Output the (X, Y) coordinate of the center of the cell containing the given text.  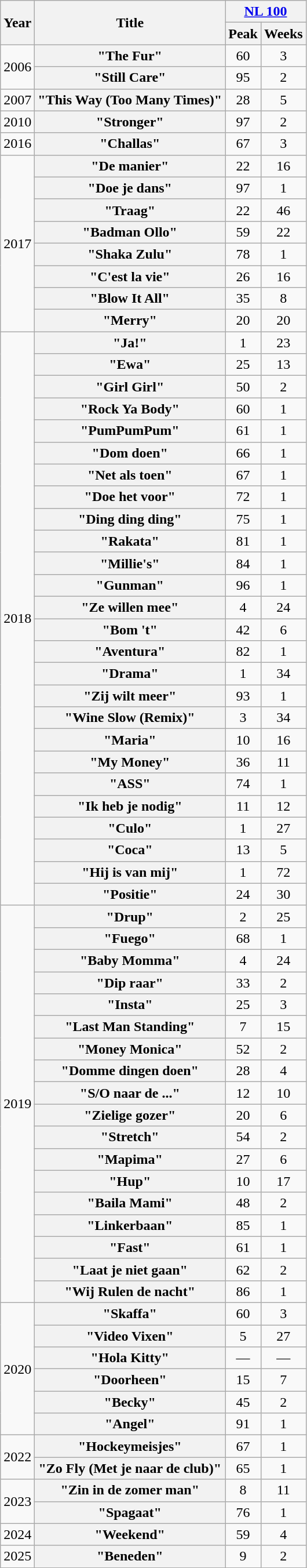
68 (243, 938)
45 (243, 1402)
"Maria" (130, 740)
2017 (17, 243)
"Baila Mami" (130, 1203)
Year (17, 23)
"Hij is van mij" (130, 872)
2007 (17, 100)
33 (243, 983)
84 (243, 563)
"Rakata" (130, 541)
"Badman Ollo" (130, 232)
"PumPumPum" (130, 431)
"Millie's" (130, 563)
"Drup" (130, 916)
"Doe je dans" (130, 188)
"C'est la vie" (130, 277)
"Girl Girl" (130, 387)
"Net als toen" (130, 475)
"Baby Momma" (130, 960)
"Linkerbaan" (130, 1225)
"Ding ding ding" (130, 519)
"Dom doen" (130, 453)
50 (243, 387)
78 (243, 254)
82 (243, 652)
"Gunman" (130, 585)
"ASS" (130, 784)
"Weekend" (130, 1534)
"Hockeymeisjes" (130, 1446)
"Video Vixen" (130, 1335)
"Stronger" (130, 122)
"Aventura" (130, 652)
"Laat je niet gaan" (130, 1269)
26 (243, 277)
"Wine Slow (Remix)" (130, 718)
"Challas" (130, 144)
Title (130, 23)
62 (243, 1269)
"S/O naar de ..." (130, 1093)
93 (243, 696)
"Bom 't" (130, 629)
"Rock Ya Body" (130, 409)
"This Way (Too Many Times)" (130, 100)
"My Money" (130, 762)
"Blow It All" (130, 299)
"Culo" (130, 828)
2019 (17, 1104)
75 (243, 519)
"Dip raar" (130, 983)
"Becky" (130, 1402)
"Zin in de zomer man" (130, 1490)
"Hola Kitty" (130, 1358)
66 (243, 453)
"Mapima" (130, 1159)
"Drama" (130, 674)
9 (243, 1556)
2010 (17, 122)
"Shaka Zulu" (130, 254)
"Positie" (130, 894)
54 (243, 1137)
"Angel" (130, 1424)
2018 (17, 619)
"De manier" (130, 166)
"Hup" (130, 1181)
"Fuego" (130, 938)
65 (243, 1468)
"Doe het voor" (130, 497)
"The Fur" (130, 56)
48 (243, 1203)
2006 (17, 67)
42 (243, 629)
81 (243, 541)
Weeks (283, 34)
"Zielige gozer" (130, 1115)
2016 (17, 144)
"Ik heb je nodig" (130, 806)
17 (283, 1181)
95 (243, 78)
74 (243, 784)
52 (243, 1049)
46 (283, 210)
30 (283, 894)
36 (243, 762)
"Traag" (130, 210)
2022 (17, 1457)
"Ze willen mee" (130, 607)
96 (243, 585)
"Ewa" (130, 365)
"Merry" (130, 321)
2020 (17, 1369)
"Beneden" (130, 1556)
"Insta" (130, 1005)
"Still Care" (130, 78)
"Money Monica" (130, 1049)
2023 (17, 1501)
"Zo Fly (Met je naar de club)" (130, 1468)
"Doorheen" (130, 1380)
"Last Man Standing" (130, 1027)
"Domme dingen doen" (130, 1071)
"Zij wilt meer" (130, 696)
91 (243, 1424)
"Wij Rulen de nacht" (130, 1291)
"Coca" (130, 850)
23 (283, 343)
"Ja!" (130, 343)
"Fast" (130, 1247)
85 (243, 1225)
76 (243, 1512)
"Stretch" (130, 1137)
2025 (17, 1556)
2024 (17, 1534)
Peak (243, 34)
"Spagaat" (130, 1512)
NL 100 (265, 12)
35 (243, 299)
86 (243, 1291)
"Skaffa" (130, 1313)
